Locate the cell with the specified text and output its (X, Y) center coordinate. 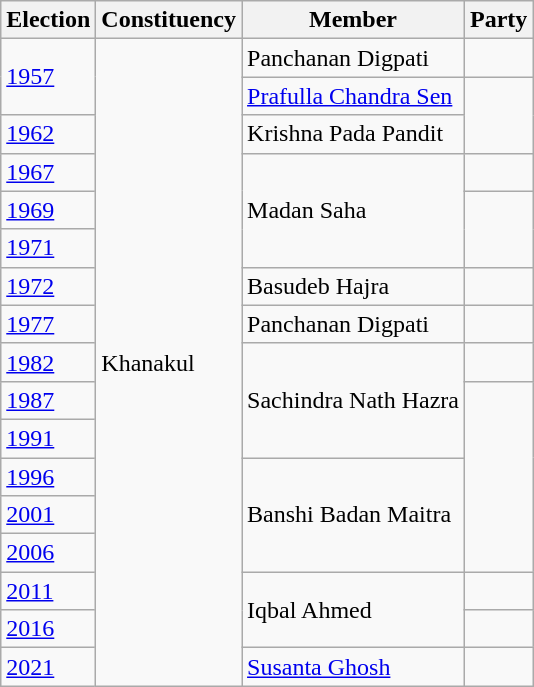
Madan Saha (354, 210)
1991 (48, 438)
Sachindra Nath Hazra (354, 400)
Iqbal Ahmed (354, 610)
Prafulla Chandra Sen (354, 96)
Banshi Badan Maitra (354, 515)
Susanta Ghosh (354, 667)
1996 (48, 477)
1969 (48, 210)
1987 (48, 400)
1972 (48, 286)
1982 (48, 362)
1957 (48, 77)
2001 (48, 515)
2021 (48, 667)
Krishna Pada Pandit (354, 134)
1962 (48, 134)
Election (48, 20)
Party (499, 20)
Member (354, 20)
2016 (48, 629)
1977 (48, 324)
2006 (48, 553)
1967 (48, 172)
Constituency (169, 20)
Basudeb Hajra (354, 286)
Khanakul (169, 362)
2011 (48, 591)
1971 (48, 248)
